Identify which cell holds the provided text, then report its [x, y] central coordinate. 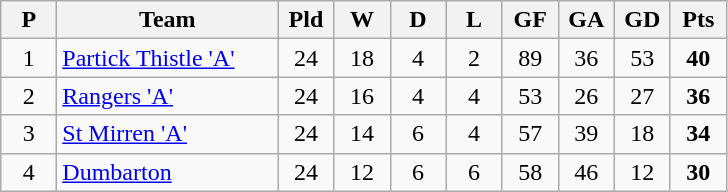
St Mirren 'A' [168, 134]
1 [29, 58]
W [362, 20]
Partick Thistle 'A' [168, 58]
89 [530, 58]
P [29, 20]
GD [642, 20]
Pts [698, 20]
3 [29, 134]
GA [586, 20]
L [474, 20]
58 [530, 172]
Team [168, 20]
D [418, 20]
46 [586, 172]
30 [698, 172]
Pld [306, 20]
GF [530, 20]
34 [698, 134]
26 [586, 96]
Dumbarton [168, 172]
Rangers 'A' [168, 96]
27 [642, 96]
16 [362, 96]
57 [530, 134]
40 [698, 58]
14 [362, 134]
39 [586, 134]
